Identify which cell holds the provided text, then report its (X, Y) central coordinate. 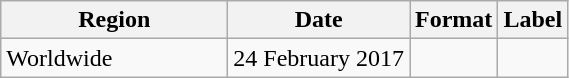
Label (533, 20)
24 February 2017 (319, 58)
Worldwide (114, 58)
Region (114, 20)
Date (319, 20)
Format (454, 20)
